Determine the (X, Y) coordinate at the center of the cell enclosing the given text.  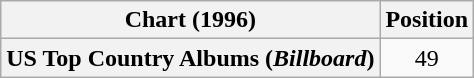
Position (427, 20)
US Top Country Albums (Billboard) (190, 58)
Chart (1996) (190, 20)
49 (427, 58)
